Detect which cell encompasses the target text, then output its [X, Y] center coordinate. 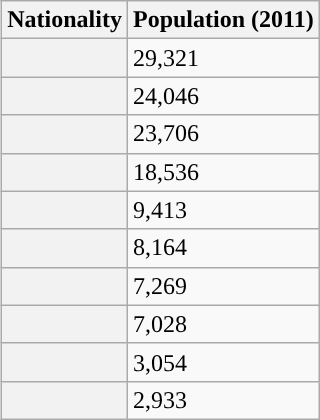
29,321 [223, 58]
2,933 [223, 400]
24,046 [223, 96]
Nationality [65, 20]
23,706 [223, 134]
8,164 [223, 248]
7,269 [223, 286]
9,413 [223, 210]
Population (2011) [223, 20]
7,028 [223, 324]
3,054 [223, 362]
18,536 [223, 172]
